Search for the cell housing the specified text and yield its (x, y) center coordinate. 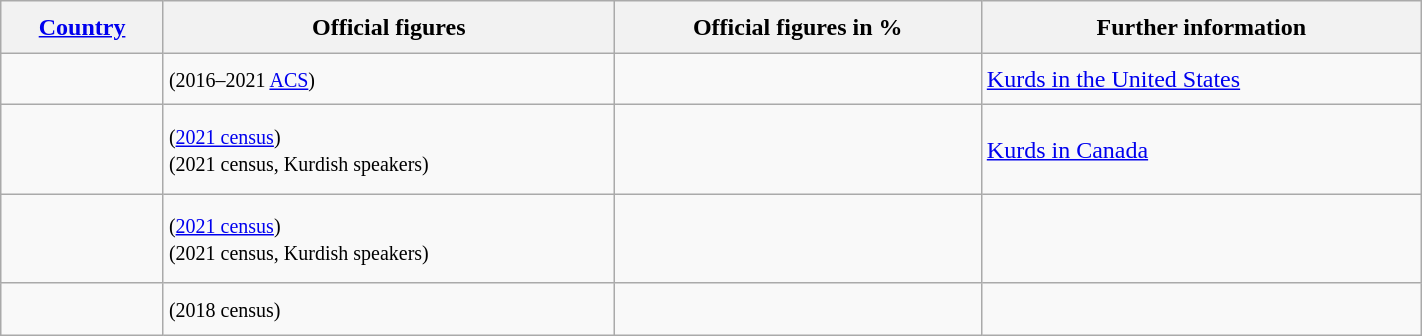
Official figures in % (798, 27)
Country (82, 27)
(2018 census) (388, 309)
(2016–2021 ACS) (388, 79)
Kurds in the United States (1201, 79)
Official figures (388, 27)
Kurds in Canada (1201, 150)
Further information (1201, 27)
